Locate the cell with the specified text and output its (x, y) center coordinate. 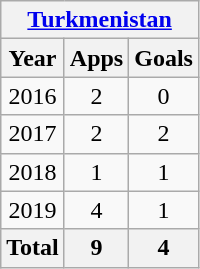
2019 (33, 210)
9 (96, 248)
Goals (164, 58)
0 (164, 96)
2017 (33, 134)
2016 (33, 96)
Year (33, 58)
Total (33, 248)
2018 (33, 172)
Turkmenistan (100, 20)
Apps (96, 58)
